Identify which cell holds the provided text, then report its (x, y) central coordinate. 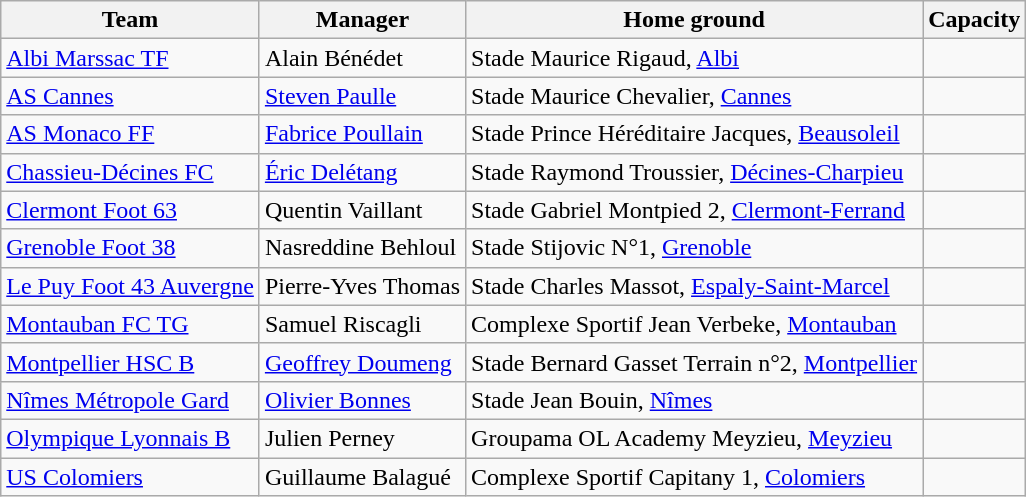
Le Puy Foot 43 Auvergne (130, 286)
Nasreddine Behloul (362, 248)
Manager (362, 20)
Groupama OL Academy Meyzieu, Meyzieu (694, 438)
Stade Gabriel Montpied 2, Clermont-Ferrand (694, 210)
Home ground (694, 20)
Éric Delétang (362, 172)
Geoffrey Doumeng (362, 362)
Grenoble Foot 38 (130, 248)
Stade Jean Bouin, Nîmes (694, 400)
AS Monaco FF (130, 134)
Stade Maurice Rigaud, Albi (694, 58)
US Colomiers (130, 477)
Samuel Riscagli (362, 324)
Fabrice Poullain (362, 134)
Capacity (974, 20)
Stade Bernard Gasset Terrain n°2, Montpellier (694, 362)
Complexe Sportif Jean Verbeke, Montauban (694, 324)
Montpellier HSC B (130, 362)
Montauban FC TG (130, 324)
Olympique Lyonnais B (130, 438)
Team (130, 20)
Albi Marssac TF (130, 58)
Guillaume Balagué (362, 477)
Alain Bénédet (362, 58)
Clermont Foot 63 (130, 210)
Stade Charles Massot, Espaly-Saint-Marcel (694, 286)
Stade Stijovic N°1, Grenoble (694, 248)
Quentin Vaillant (362, 210)
AS Cannes (130, 96)
Stade Prince Héréditaire Jacques, Beausoleil (694, 134)
Olivier Bonnes (362, 400)
Pierre-Yves Thomas (362, 286)
Steven Paulle (362, 96)
Chassieu-Décines FC (130, 172)
Stade Raymond Troussier, Décines-Charpieu (694, 172)
Stade Maurice Chevalier, Cannes (694, 96)
Nîmes Métropole Gard (130, 400)
Complexe Sportif Capitany 1, Colomiers (694, 477)
Julien Perney (362, 438)
